Search for the cell housing the specified text and yield its [x, y] center coordinate. 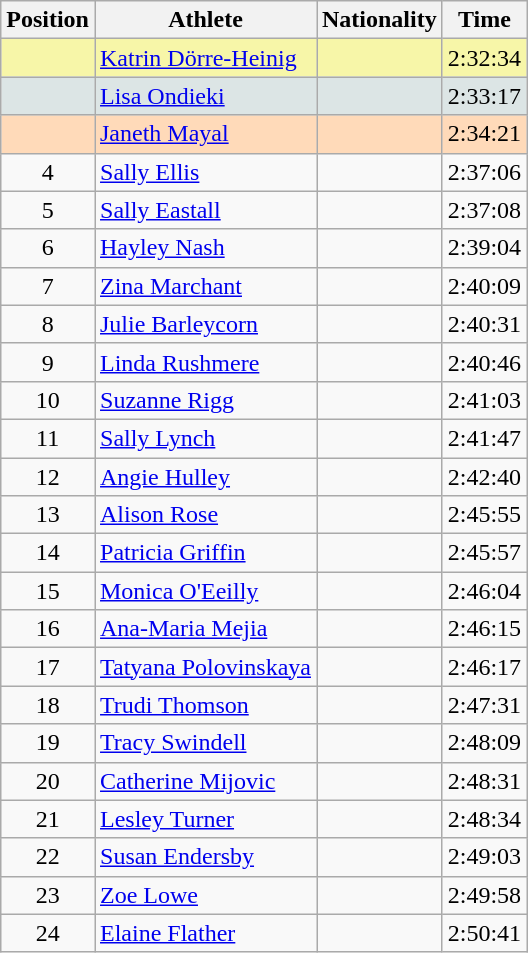
14 [48, 553]
Athlete [205, 20]
2:40:31 [484, 324]
Susan Endersby [205, 857]
2:48:34 [484, 819]
2:49:03 [484, 857]
16 [48, 629]
Trudi Thomson [205, 705]
2:41:03 [484, 400]
17 [48, 667]
20 [48, 781]
2:46:04 [484, 591]
Time [484, 20]
2:42:40 [484, 477]
10 [48, 400]
Sally Ellis [205, 172]
22 [48, 857]
Katrin Dörre-Heinig [205, 58]
Janeth Mayal [205, 134]
Sally Eastall [205, 210]
Monica O'Eeilly [205, 591]
19 [48, 743]
2:40:09 [484, 286]
Suzanne Rigg [205, 400]
2:32:34 [484, 58]
11 [48, 438]
Patricia Griffin [205, 553]
9 [48, 362]
18 [48, 705]
Zoe Lowe [205, 895]
Position [48, 20]
Hayley Nash [205, 248]
Tatyana Polovinskaya [205, 667]
23 [48, 895]
24 [48, 933]
Tracy Swindell [205, 743]
7 [48, 286]
8 [48, 324]
Catherine Mijovic [205, 781]
12 [48, 477]
2:50:41 [484, 933]
Ana-Maria Mejia [205, 629]
2:45:55 [484, 515]
13 [48, 515]
Angie Hulley [205, 477]
Elaine Flather [205, 933]
Linda Rushmere [205, 362]
2:39:04 [484, 248]
2:40:46 [484, 362]
Lisa Ondieki [205, 96]
Julie Barleycorn [205, 324]
2:46:17 [484, 667]
2:37:08 [484, 210]
2:41:47 [484, 438]
21 [48, 819]
2:33:17 [484, 96]
2:37:06 [484, 172]
15 [48, 591]
2:45:57 [484, 553]
6 [48, 248]
Alison Rose [205, 515]
2:48:31 [484, 781]
Lesley Turner [205, 819]
2:34:21 [484, 134]
Nationality [379, 20]
4 [48, 172]
2:48:09 [484, 743]
2:46:15 [484, 629]
2:47:31 [484, 705]
Zina Marchant [205, 286]
5 [48, 210]
2:49:58 [484, 895]
Sally Lynch [205, 438]
